Determine the [X, Y] coordinate at the center of the cell enclosing the given text.  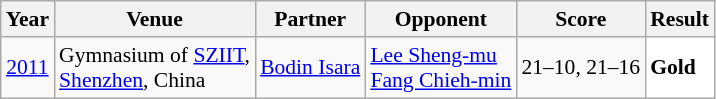
Opponent [440, 19]
Venue [154, 19]
Score [580, 19]
Result [680, 19]
Lee Sheng-mu Fang Chieh-min [440, 68]
Gold [680, 68]
Year [28, 19]
Partner [310, 19]
Bodin Isara [310, 68]
Gymnasium of SZIIT,Shenzhen, China [154, 68]
21–10, 21–16 [580, 68]
2011 [28, 68]
